Find where the given text appears and provide that cell's center as [X, Y] coordinate. 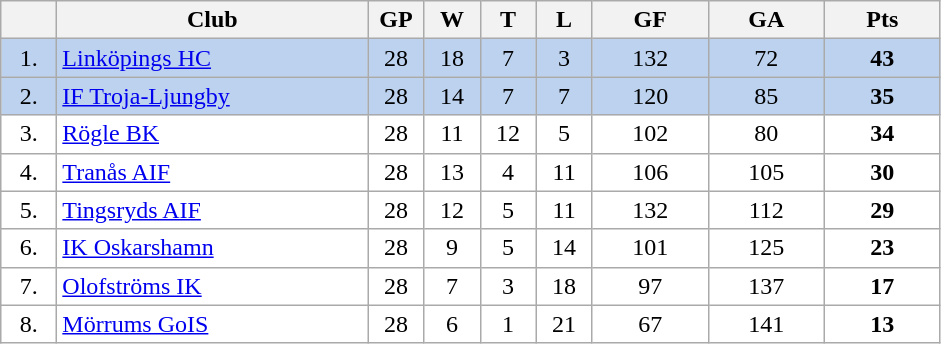
IK Oskarshamn [212, 248]
23 [882, 248]
67 [650, 324]
T [508, 20]
2. [29, 96]
Rögle BK [212, 134]
85 [766, 96]
120 [650, 96]
112 [766, 210]
141 [766, 324]
6 [452, 324]
21 [564, 324]
43 [882, 58]
Mörrums GoIS [212, 324]
35 [882, 96]
Tranås AIF [212, 172]
Pts [882, 20]
6. [29, 248]
8. [29, 324]
GA [766, 20]
1 [508, 324]
9 [452, 248]
Club [212, 20]
Tingsryds AIF [212, 210]
IF Troja-Ljungby [212, 96]
80 [766, 134]
101 [650, 248]
125 [766, 248]
30 [882, 172]
106 [650, 172]
3. [29, 134]
GP [396, 20]
Linköpings HC [212, 58]
4 [508, 172]
97 [650, 286]
7. [29, 286]
34 [882, 134]
GF [650, 20]
W [452, 20]
17 [882, 286]
4. [29, 172]
102 [650, 134]
29 [882, 210]
105 [766, 172]
L [564, 20]
1. [29, 58]
72 [766, 58]
Olofströms IK [212, 286]
137 [766, 286]
5. [29, 210]
